Determine the [x, y] coordinate at the center of the cell enclosing the given text.  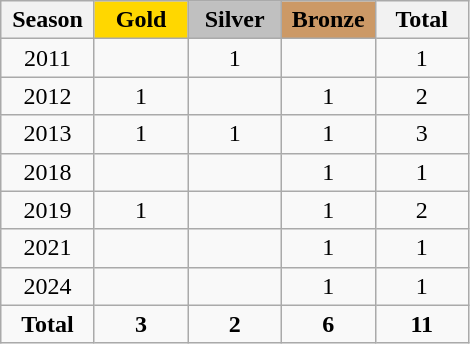
2024 [48, 286]
2018 [48, 172]
Season [48, 20]
2011 [48, 58]
2021 [48, 248]
2013 [48, 134]
2019 [48, 210]
6 [328, 324]
Silver [235, 20]
Bronze [328, 20]
Gold [141, 20]
2012 [48, 96]
11 [422, 324]
